From the cell containing the given text, extract its center point as (x, y) coordinate. 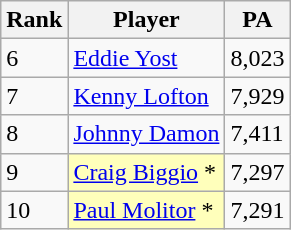
8 (34, 134)
7,929 (258, 96)
10 (34, 210)
PA (258, 20)
9 (34, 172)
Johnny Damon (146, 134)
Rank (34, 20)
7 (34, 96)
Eddie Yost (146, 58)
7,291 (258, 210)
Player (146, 20)
8,023 (258, 58)
Kenny Lofton (146, 96)
Paul Molitor * (146, 210)
6 (34, 58)
Craig Biggio * (146, 172)
7,411 (258, 134)
7,297 (258, 172)
